For the text-containing cell, return its midpoint in (x, y) coordinate format. 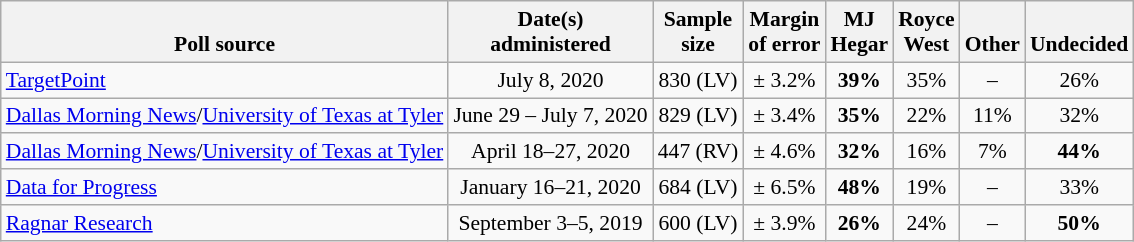
600 (LV) (698, 223)
Poll source (225, 32)
± 3.9% (784, 223)
± 3.2% (784, 80)
July 8, 2020 (550, 80)
33% (1079, 187)
TargetPoint (225, 80)
830 (LV) (698, 80)
447 (RV) (698, 152)
16% (926, 152)
7% (992, 152)
Undecided (1079, 32)
22% (926, 116)
24% (926, 223)
± 4.6% (784, 152)
June 29 – July 7, 2020 (550, 116)
684 (LV) (698, 187)
Ragnar Research (225, 223)
44% (1079, 152)
April 18–27, 2020 (550, 152)
48% (860, 187)
829 (LV) (698, 116)
50% (1079, 223)
January 16–21, 2020 (550, 187)
Samplesize (698, 32)
± 6.5% (784, 187)
Marginof error (784, 32)
11% (992, 116)
± 3.4% (784, 116)
Other (992, 32)
19% (926, 187)
39% (860, 80)
Data for Progress (225, 187)
RoyceWest (926, 32)
September 3–5, 2019 (550, 223)
Date(s)administered (550, 32)
MJHegar (860, 32)
